Return the [X, Y] coordinate for the center point of the cell that contains the specified text.  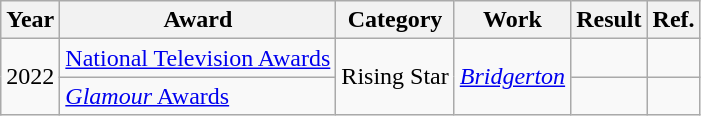
Rising Star [395, 77]
2022 [30, 77]
Bridgerton [512, 77]
National Television Awards [198, 58]
Work [512, 20]
Result [609, 20]
Year [30, 20]
Category [395, 20]
Award [198, 20]
Ref. [674, 20]
Glamour Awards [198, 96]
